Return the [X, Y] coordinate for the center point of the cell that contains the specified text.  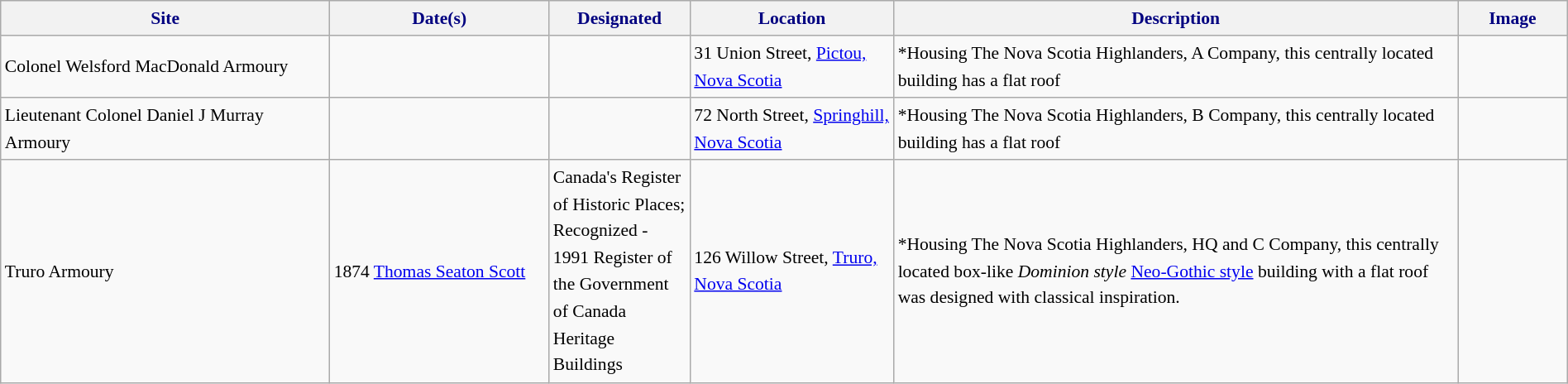
Truro Armoury [165, 271]
126 Willow Street, Truro, Nova Scotia [791, 271]
Location [791, 18]
72 North Street, Springhill, Nova Scotia [791, 129]
Image [1513, 18]
*Housing The Nova Scotia Highlanders, B Company, this centrally located building has a flat roof [1176, 129]
Site [165, 18]
Date(s) [440, 18]
1874 Thomas Seaton Scott [440, 271]
Lieutenant Colonel Daniel J Murray Armoury [165, 129]
31 Union Street, Pictou, Nova Scotia [791, 68]
*Housing The Nova Scotia Highlanders, A Company, this centrally located building has a flat roof [1176, 68]
Designated [619, 18]
Colonel Welsford MacDonald Armoury [165, 68]
Description [1176, 18]
Canada's Register of Historic Places; Recognized - 1991 Register of the Government of Canada Heritage Buildings [619, 271]
